Search for the cell housing the specified text and yield its [x, y] center coordinate. 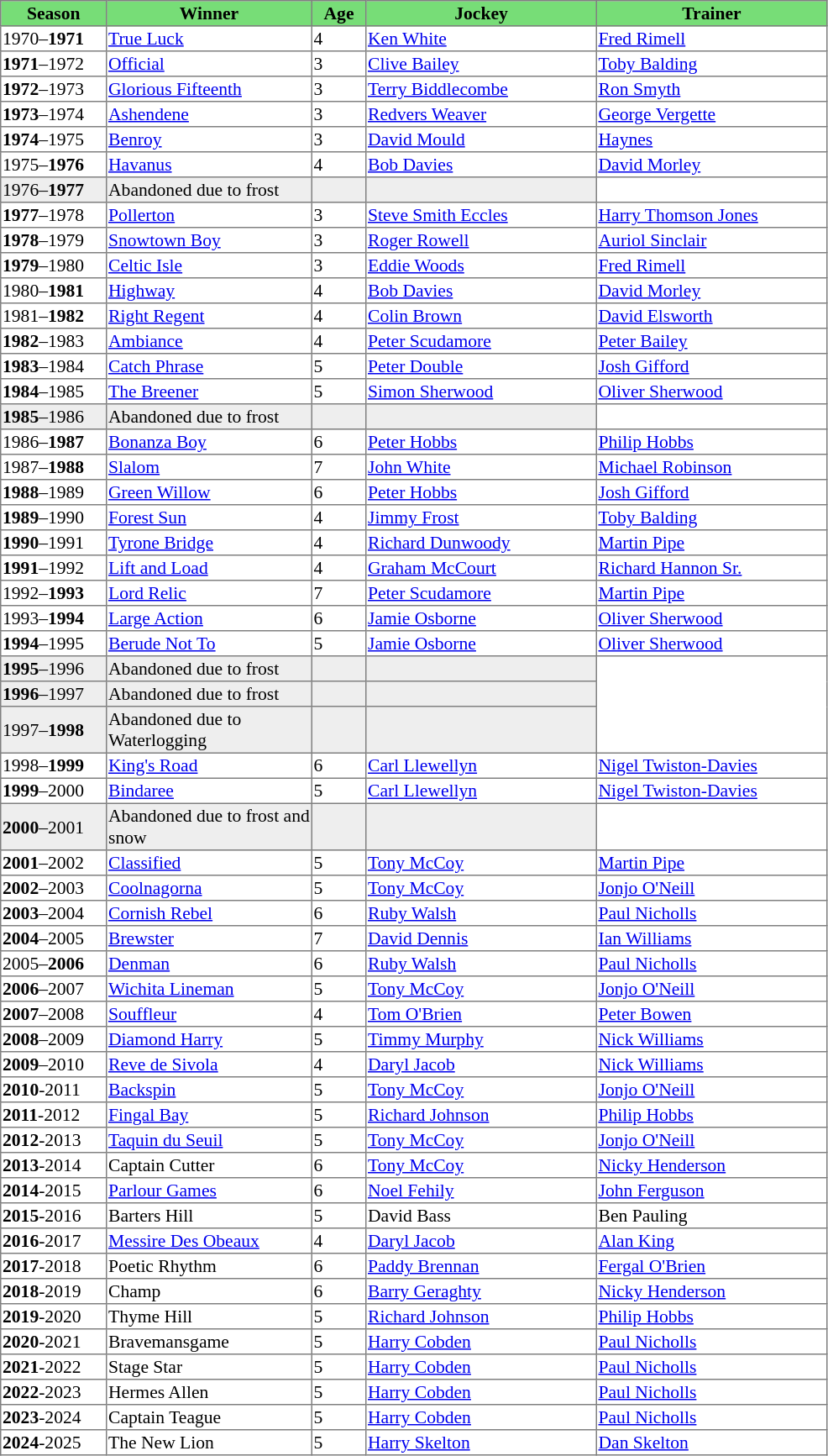
Jimmy Frost [481, 518]
2023-2024 [54, 1417]
Brewster [209, 938]
Redvers Weaver [481, 114]
Lord Relic [209, 593]
1982–1983 [54, 341]
1997–1998 [54, 730]
Winner [209, 13]
2001–2002 [54, 863]
Benroy [209, 139]
Paddy Brennan [481, 1266]
2020-2021 [54, 1342]
Ian Williams [711, 938]
Steve Smith Eccles [481, 215]
Pollerton [209, 215]
2019-2020 [54, 1317]
Denman [209, 964]
Harry Skelton [481, 1443]
Cornish Rebel [209, 913]
2008–2009 [54, 1039]
1999–2000 [54, 791]
Official [209, 64]
2007–2008 [54, 1014]
Barry Geraghty [481, 1291]
Wichita Lineman [209, 989]
David Dennis [481, 938]
True Luck [209, 39]
1976–1977 [54, 190]
2012-2013 [54, 1140]
Michael Robinson [711, 467]
Roger Rowell [481, 240]
Peter Bowen [711, 1014]
2004–2005 [54, 938]
Peter Double [481, 366]
1974–1975 [54, 139]
1988–1989 [54, 492]
Catch Phrase [209, 366]
Ben Pauling [711, 1216]
1980–1981 [54, 291]
Captain Teague [209, 1417]
1995–1996 [54, 669]
The Breener [209, 392]
Eddie Woods [481, 265]
Reve de Sivola [209, 1064]
Snowtown Boy [209, 240]
1970–1971 [54, 39]
2021-2022 [54, 1367]
Coolnagorna [209, 888]
Graham McCourt [481, 568]
Ken White [481, 39]
Tom O'Brien [481, 1014]
Trainer [711, 13]
King's Road [209, 765]
1971–1972 [54, 64]
Poetic Rhythm [209, 1266]
Large Action [209, 618]
Colin Brown [481, 316]
1984–1985 [54, 392]
Bindaree [209, 791]
1998–1999 [54, 765]
Clive Bailey [481, 64]
1992–1993 [54, 593]
Captain Cutter [209, 1165]
1972–1973 [54, 89]
John Ferguson [711, 1191]
Fingal Bay [209, 1115]
George Vergette [711, 114]
Alan King [711, 1241]
2022-2023 [54, 1392]
2002–2003 [54, 888]
2009–2010 [54, 1064]
1981–1982 [54, 316]
Peter Bailey [711, 341]
2005–2006 [54, 964]
2017-2018 [54, 1266]
1977–1978 [54, 215]
1975–1976 [54, 165]
Champ [209, 1291]
2013-2014 [54, 1165]
David Elsworth [711, 316]
Abandoned due to Waterlogging [209, 730]
Berude Not To [209, 644]
Richard Hannon Sr. [711, 568]
1979–1980 [54, 265]
2000–2001 [54, 827]
Bravemansgame [209, 1342]
Timmy Murphy [481, 1039]
2014-2015 [54, 1191]
2006–2007 [54, 989]
1989–1990 [54, 518]
The New Lion [209, 1443]
Age [338, 13]
Jockey [481, 13]
Bonanza Boy [209, 442]
Glorious Fifteenth [209, 89]
Simon Sherwood [481, 392]
1973–1974 [54, 114]
Barters Hill [209, 1216]
Fergal O'Brien [711, 1266]
Ambiance [209, 341]
2016-2017 [54, 1241]
1978–1979 [54, 240]
1985–1986 [54, 417]
Stage Star [209, 1367]
David Mould [481, 139]
Classified [209, 863]
Noel Fehily [481, 1191]
Season [54, 13]
1986–1987 [54, 442]
Celtic Isle [209, 265]
2015-2016 [54, 1216]
Green Willow [209, 492]
Right Regent [209, 316]
1994–1995 [54, 644]
1991–1992 [54, 568]
Backspin [209, 1090]
Slalom [209, 467]
1996–1997 [54, 694]
Forest Sun [209, 518]
Dan Skelton [711, 1443]
Richard Dunwoody [481, 543]
2024-2025 [54, 1443]
Hermes Allen [209, 1392]
Messire Des Obeaux [209, 1241]
Harry Thomson Jones [711, 215]
David Bass [481, 1216]
Terry Biddlecombe [481, 89]
Taquin du Seuil [209, 1140]
Tyrone Bridge [209, 543]
Haynes [711, 139]
1990–1991 [54, 543]
2003–2004 [54, 913]
Ashendene [209, 114]
2010-2011 [54, 1090]
Thyme Hill [209, 1317]
1987–1988 [54, 467]
2011-2012 [54, 1115]
Ron Smyth [711, 89]
2018-2019 [54, 1291]
1993–1994 [54, 618]
Havanus [209, 165]
Lift and Load [209, 568]
John White [481, 467]
Auriol Sinclair [711, 240]
Parlour Games [209, 1191]
Abandoned due to frost and snow [209, 827]
Souffleur [209, 1014]
Highway [209, 291]
Diamond Harry [209, 1039]
1983–1984 [54, 366]
